Capture the cell that displays the provided text and extract its (X, Y) central coordinate. 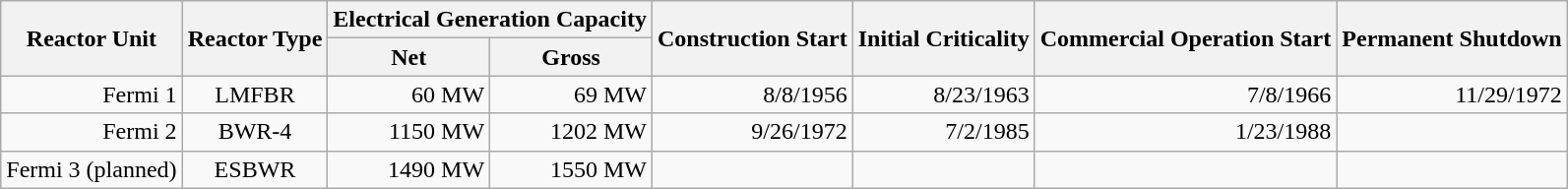
Net (409, 57)
BWR-4 (255, 132)
Construction Start (752, 38)
1202 MW (571, 132)
LMFBR (255, 94)
1550 MW (571, 169)
Fermi 3 (planned) (92, 169)
Reactor Unit (92, 38)
Fermi 2 (92, 132)
7/2/1985 (943, 132)
Reactor Type (255, 38)
Fermi 1 (92, 94)
1490 MW (409, 169)
8/23/1963 (943, 94)
60 MW (409, 94)
Electrical Generation Capacity (490, 20)
Permanent Shutdown (1452, 38)
11/29/1972 (1452, 94)
9/26/1972 (752, 132)
Gross (571, 57)
8/8/1956 (752, 94)
1150 MW (409, 132)
Commercial Operation Start (1185, 38)
ESBWR (255, 169)
69 MW (571, 94)
7/8/1966 (1185, 94)
Initial Criticality (943, 38)
1/23/1988 (1185, 132)
